Determine the [x, y] coordinate at the center of the cell enclosing the given text.  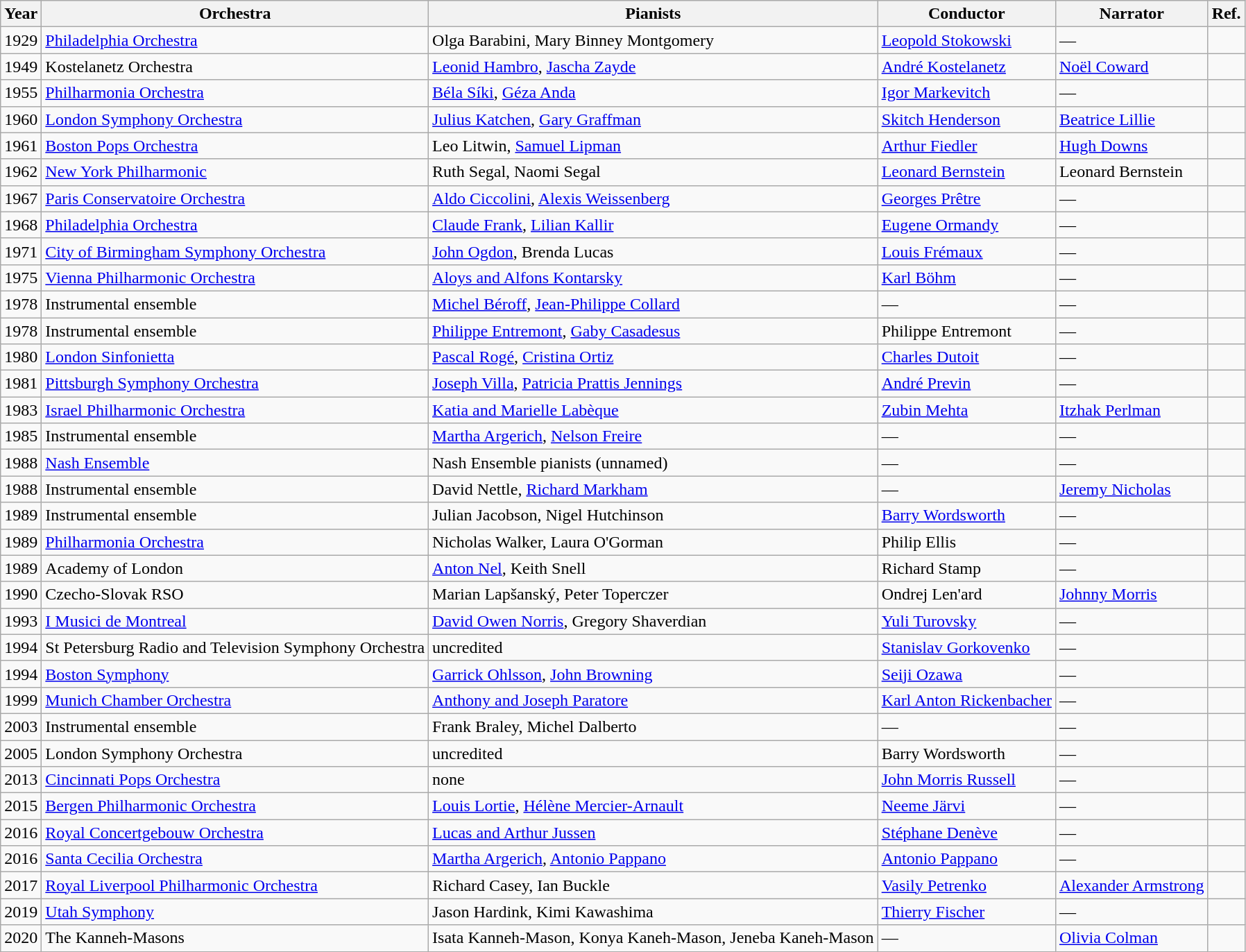
St Petersburg Radio and Television Symphony Orchestra [235, 647]
Orchestra [235, 14]
Marian Lapšanský, Peter Toperczer [654, 595]
1993 [21, 621]
Stéphane Denève [966, 833]
Paris Conservatoire Orchestra [235, 198]
Bergen Philharmonic Orchestra [235, 806]
2003 [21, 726]
Narrator [1132, 14]
Arthur Fiedler [966, 146]
Karl Anton Rickenbacher [966, 700]
Claude Frank, Lilian Kallir [654, 225]
Year [21, 14]
Joseph Villa, Patricia Prattis Jennings [654, 384]
Igor Markevitch [966, 93]
Anton Nel, Keith Snell [654, 568]
Isata Kanneh-Mason, Konya Kaneh-Mason, Jeneba Kaneh-Mason [654, 938]
1961 [21, 146]
Conductor [966, 14]
Kostelanetz Orchestra [235, 67]
Skitch Henderson [966, 119]
1985 [21, 436]
London Sinfonietta [235, 357]
1983 [21, 410]
1980 [21, 357]
Boston Pops Orchestra [235, 146]
Noël Coward [1132, 67]
Richard Stamp [966, 568]
Ondrej Len'ard [966, 595]
1967 [21, 198]
2017 [21, 885]
Itzhak Perlman [1132, 410]
Aloys and Alfons Kontarsky [654, 278]
Leopold Stokowski [966, 40]
1929 [21, 40]
1955 [21, 93]
Michel Béroff, Jean-Philippe Collard [654, 304]
I Musici de Montreal [235, 621]
Academy of London [235, 568]
Ruth Segal, Naomi Segal [654, 172]
Nash Ensemble pianists (unnamed) [654, 463]
Richard Casey, Ian Buckle [654, 885]
Jeremy Nicholas [1132, 489]
John Morris Russell [966, 780]
Martha Argerich, Antonio Pappano [654, 859]
Béla Síki, Géza Anda [654, 93]
Cincinnati Pops Orchestra [235, 780]
Philippe Entremont, Gaby Casadesus [654, 331]
Philippe Entremont [966, 331]
Munich Chamber Orchestra [235, 700]
Antonio Pappano [966, 859]
Czecho-Slovak RSO [235, 595]
2013 [21, 780]
Pittsburgh Symphony Orchestra [235, 384]
1999 [21, 700]
David Nettle, Richard Markham [654, 489]
Julius Katchen, Gary Graffman [654, 119]
Royal Liverpool Philharmonic Orchestra [235, 885]
Philip Ellis [966, 542]
Leo Litwin, Samuel Lipman [654, 146]
Seiji Ozawa [966, 674]
Frank Braley, Michel Dalberto [654, 726]
Katia and Marielle Labèque [654, 410]
Nicholas Walker, Laura O'Gorman [654, 542]
Martha Argerich, Nelson Freire [654, 436]
Louis Frémaux [966, 251]
Stanislav Gorkovenko [966, 647]
Jason Hardink, Kimi Kawashima [654, 912]
Nash Ensemble [235, 463]
Ref. [1227, 14]
2015 [21, 806]
Neeme Järvi [966, 806]
Garrick Ohlsson, John Browning [654, 674]
Boston Symphony [235, 674]
none [654, 780]
1962 [21, 172]
Vasily Petrenko [966, 885]
The Kanneh-Masons [235, 938]
Pianists [654, 14]
Santa Cecilia Orchestra [235, 859]
Karl Böhm [966, 278]
André Previn [966, 384]
Alexander Armstrong [1132, 885]
Georges Prêtre [966, 198]
1990 [21, 595]
Julian Jacobson, Nigel Hutchinson [654, 516]
Eugene Ormandy [966, 225]
Olga Barabini, Mary Binney Montgomery [654, 40]
1960 [21, 119]
Vienna Philharmonic Orchestra [235, 278]
Anthony and Joseph Paratore [654, 700]
Olivia Colman [1132, 938]
1981 [21, 384]
Lucas and Arthur Jussen [654, 833]
Louis Lortie, Hélène Mercier-Arnault [654, 806]
Beatrice Lillie [1132, 119]
David Owen Norris, Gregory Shaverdian [654, 621]
Utah Symphony [235, 912]
1975 [21, 278]
Johnny Morris [1132, 595]
1971 [21, 251]
André Kostelanetz [966, 67]
1949 [21, 67]
Leonid Hambro, Jascha Zayde [654, 67]
Pascal Rogé, Cristina Ortiz [654, 357]
Aldo Ciccolini, Alexis Weissenberg [654, 198]
1968 [21, 225]
Royal Concertgebouw Orchestra [235, 833]
Yuli Turovsky [966, 621]
City of Birmingham Symphony Orchestra [235, 251]
2020 [21, 938]
Israel Philharmonic Orchestra [235, 410]
Zubin Mehta [966, 410]
John Ogdon, Brenda Lucas [654, 251]
Charles Dutoit [966, 357]
Thierry Fischer [966, 912]
Hugh Downs [1132, 146]
2005 [21, 753]
New York Philharmonic [235, 172]
2019 [21, 912]
